Return the [X, Y] coordinate for the center point of the cell that contains the specified text.  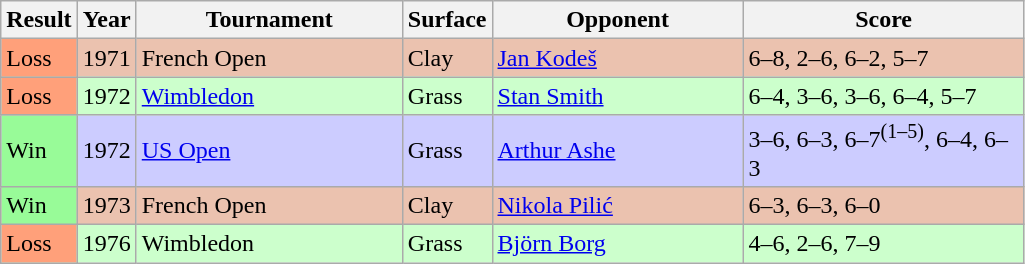
6–4, 3–6, 3–6, 6–4, 5–7 [884, 96]
1976 [106, 244]
Nikola Pilić [618, 205]
Tournament [269, 20]
1973 [106, 205]
4–6, 2–6, 7–9 [884, 244]
1971 [106, 58]
Jan Kodeš [618, 58]
Score [884, 20]
Opponent [618, 20]
Result [39, 20]
US Open [269, 151]
Björn Borg [618, 244]
Arthur Ashe [618, 151]
6–8, 2–6, 6–2, 5–7 [884, 58]
Year [106, 20]
3–6, 6–3, 6–7(1–5), 6–4, 6–3 [884, 151]
Surface [447, 20]
6–3, 6–3, 6–0 [884, 205]
Stan Smith [618, 96]
